Capture the cell that displays the provided text and extract its (x, y) central coordinate. 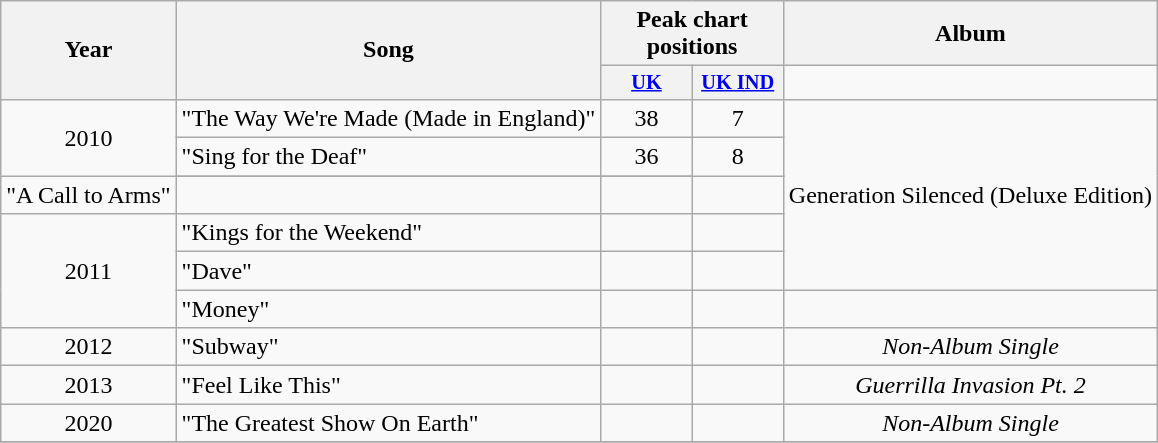
"Dave" (388, 271)
Generation Silenced (Deluxe Edition) (970, 194)
"Feel Like This" (388, 385)
"A Call to Arms" (88, 195)
2010 (88, 137)
Song (388, 50)
2011 (88, 271)
Album (970, 34)
"Money" (388, 309)
Year (88, 50)
"Subway" (388, 347)
"The Way We're Made (Made in England)" (388, 118)
Peak chart positions (692, 34)
"The Greatest Show On Earth" (388, 423)
36 (646, 157)
2013 (88, 385)
UK IND (738, 83)
2012 (88, 347)
8 (738, 157)
UK (646, 83)
2020 (88, 423)
Guerrilla Invasion Pt. 2 (970, 385)
38 (646, 118)
7 (738, 118)
"Kings for the Weekend" (388, 233)
"Sing for the Deaf" (388, 157)
